Find where the given text appears and provide that cell's center as (x, y) coordinate. 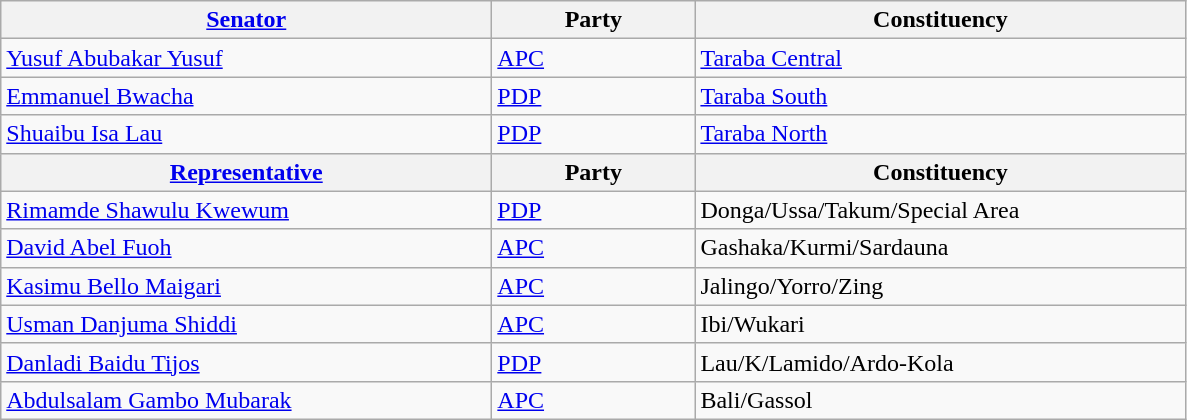
Taraba Central (940, 58)
Bali/Gassol (940, 400)
Donga/Ussa/Takum/Special Area (940, 210)
Yusuf Abubakar Yusuf (246, 58)
Senator (246, 20)
Kasimu Bello Maigari (246, 286)
Shuaibu Isa Lau (246, 134)
Emmanuel Bwacha (246, 96)
Ibi/Wukari (940, 324)
David Abel Fuoh (246, 248)
Taraba South (940, 96)
Representative (246, 172)
Gashaka/Kurmi/Sardauna (940, 248)
Lau/K/Lamido/Ardo-Kola (940, 362)
Abdulsalam Gambo Mubarak (246, 400)
Usman Danjuma Shiddi (246, 324)
Taraba North (940, 134)
Rimamde Shawulu Kwewum (246, 210)
Jalingo/Yorro/Zing (940, 286)
Danladi Baidu Tijos (246, 362)
